Capture the cell that displays the provided text and extract its (x, y) central coordinate. 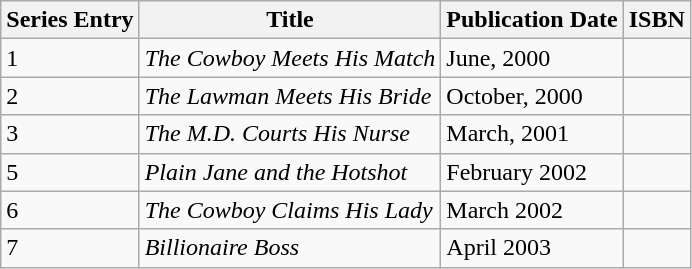
March, 2001 (532, 134)
April 2003 (532, 248)
October, 2000 (532, 96)
Title (290, 20)
The Cowboy Claims His Lady (290, 210)
March 2002 (532, 210)
February 2002 (532, 172)
Plain Jane and the Hotshot (290, 172)
2 (70, 96)
1 (70, 58)
The M.D. Courts His Nurse (290, 134)
Series Entry (70, 20)
6 (70, 210)
Billionaire Boss (290, 248)
7 (70, 248)
Publication Date (532, 20)
The Lawman Meets His Bride (290, 96)
3 (70, 134)
The Cowboy Meets His Match (290, 58)
June, 2000 (532, 58)
ISBN (656, 20)
5 (70, 172)
